Return the (x, y) coordinate for the center point of the cell that contains the specified text.  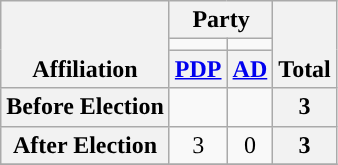
Before Election (86, 107)
PDP (198, 69)
AD (250, 69)
After Election (86, 145)
0 (250, 145)
Party (220, 20)
Affiliation (86, 44)
Total (305, 44)
